Pinpoint the cell where the given text exists, returning its [X, Y] midpoint coordinate. 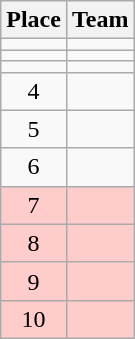
Team [100, 20]
Place [34, 20]
5 [34, 129]
9 [34, 281]
10 [34, 319]
6 [34, 167]
7 [34, 205]
4 [34, 91]
8 [34, 243]
